Identify which cell holds the provided text, then report its [x, y] central coordinate. 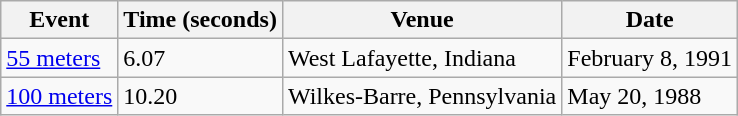
February 8, 1991 [650, 58]
10.20 [200, 96]
55 meters [60, 58]
Venue [422, 20]
Event [60, 20]
West Lafayette, Indiana [422, 58]
6.07 [200, 58]
May 20, 1988 [650, 96]
100 meters [60, 96]
Date [650, 20]
Wilkes-Barre, Pennsylvania [422, 96]
Time (seconds) [200, 20]
